Provide the [x, y] coordinate of the cell's center where the given text is located.  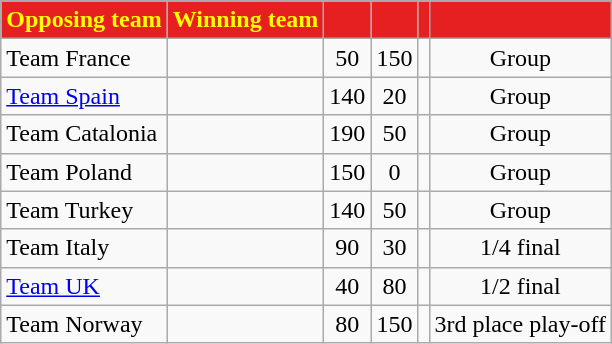
40 [348, 286]
Opposing team [84, 20]
20 [394, 96]
Team UK [84, 286]
Team Norway [84, 324]
Winning team [246, 20]
30 [394, 248]
0 [394, 172]
Team Turkey [84, 210]
Team Spain [84, 96]
3rd place play-off [520, 324]
Team Italy [84, 248]
Team Poland [84, 172]
90 [348, 248]
Team France [84, 58]
1/2 final [520, 286]
1/4 final [520, 248]
Team Catalonia [84, 134]
190 [348, 134]
